Output the [X, Y] coordinate of the center of the cell containing the given text.  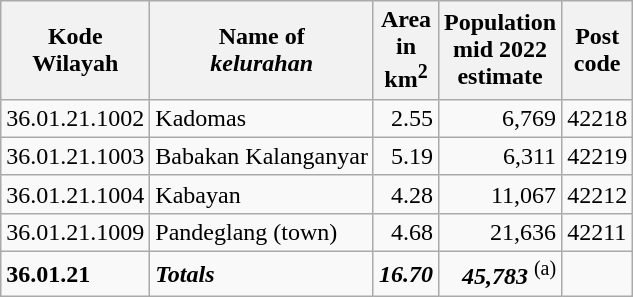
4.68 [406, 232]
4.28 [406, 194]
Area in km2 [406, 50]
6,311 [500, 156]
36.01.21.1009 [76, 232]
6,769 [500, 118]
5.19 [406, 156]
Name of kelurahan [262, 50]
11,067 [500, 194]
36.01.21.1003 [76, 156]
36.01.21 [76, 274]
42219 [598, 156]
Kode Wilayah [76, 50]
42212 [598, 194]
2.55 [406, 118]
45,783 (a) [500, 274]
Populationmid 2022estimate [500, 50]
Pandeglang (town) [262, 232]
Kadomas [262, 118]
21,636 [500, 232]
Totals [262, 274]
Postcode [598, 50]
36.01.21.1002 [76, 118]
36.01.21.1004 [76, 194]
Babakan Kalanganyar [262, 156]
16.70 [406, 274]
42211 [598, 232]
Kabayan [262, 194]
42218 [598, 118]
